Return (x, y) of the center of cell containing provided text 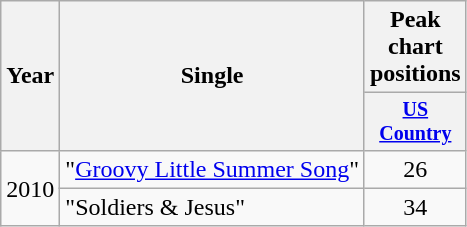
Year (30, 76)
Peak chart positions (415, 47)
26 (415, 169)
2010 (30, 188)
34 (415, 207)
"Soldiers & Jesus" (212, 207)
"Groovy Little Summer Song" (212, 169)
Single (212, 76)
US Country (415, 122)
